Search for the cell housing the specified text and yield its [X, Y] center coordinate. 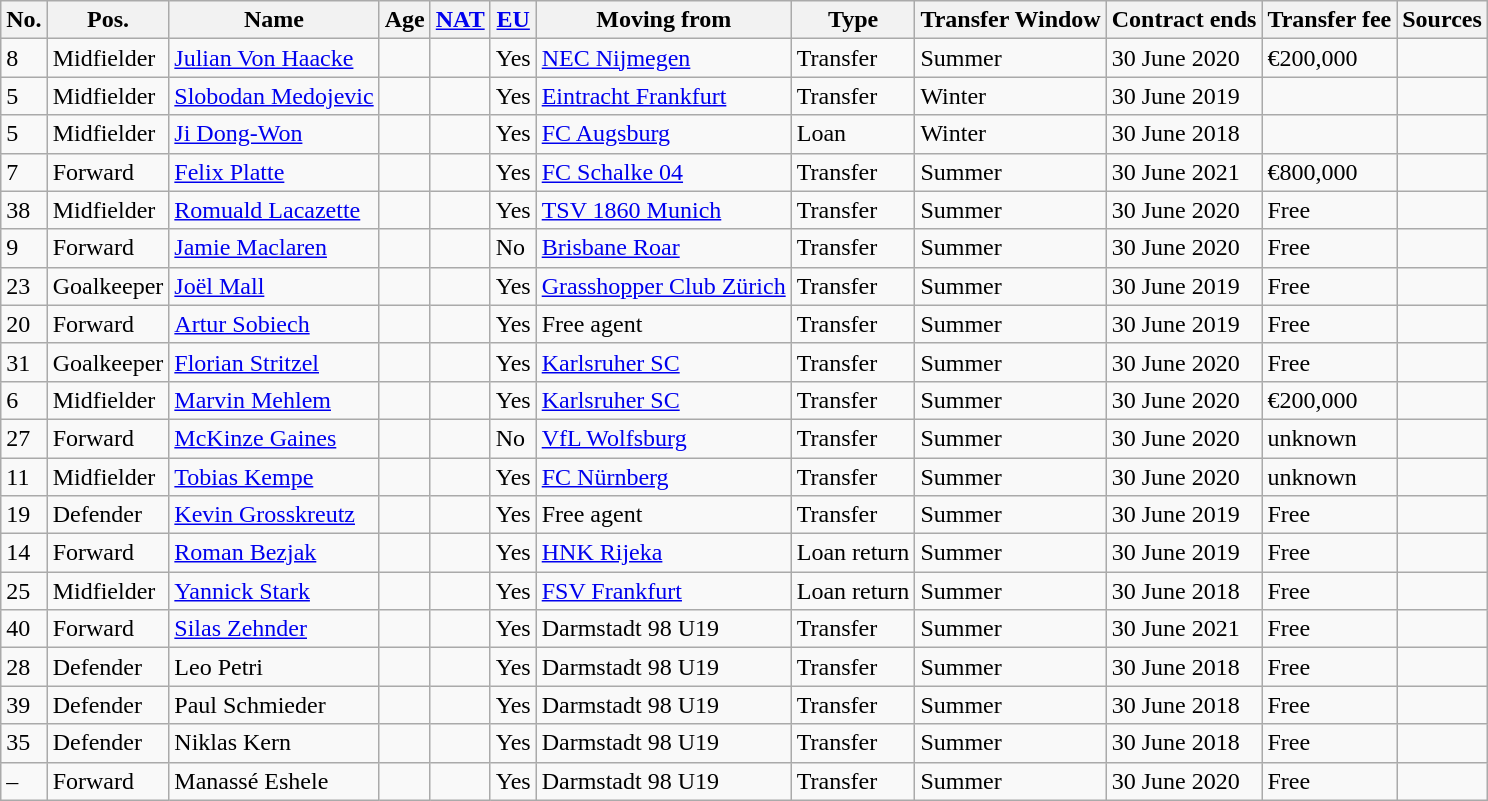
Ji Dong-Won [274, 134]
McKinze Gaines [274, 438]
FC Schalke 04 [664, 172]
9 [24, 248]
Romuald Lacazette [274, 210]
NAT [460, 20]
Paul Schmieder [274, 705]
40 [24, 629]
Grasshopper Club Zürich [664, 286]
Yannick Stark [274, 591]
Type [853, 20]
19 [24, 515]
VfL Wolfsburg [664, 438]
Leo Petri [274, 667]
Moving from [664, 20]
FC Augsburg [664, 134]
Florian Stritzel [274, 362]
EU [513, 20]
Joël Mall [274, 286]
Manassé Eshele [274, 781]
FSV Frankfurt [664, 591]
28 [24, 667]
Slobodan Medojevic [274, 96]
Artur Sobiech [274, 324]
FC Nürnberg [664, 477]
Name [274, 20]
7 [24, 172]
Brisbane Roar [664, 248]
Age [404, 20]
Transfer Window [1010, 20]
Julian Von Haacke [274, 58]
Pos. [108, 20]
27 [24, 438]
Kevin Grosskreutz [274, 515]
Niklas Kern [274, 743]
– [24, 781]
8 [24, 58]
25 [24, 591]
Silas Zehnder [274, 629]
Jamie Maclaren [274, 248]
14 [24, 553]
Roman Bezjak [274, 553]
20 [24, 324]
No. [24, 20]
35 [24, 743]
HNK Rijeka [664, 553]
Marvin Mehlem [274, 400]
TSV 1860 Munich [664, 210]
11 [24, 477]
38 [24, 210]
Contract ends [1184, 20]
Eintracht Frankfurt [664, 96]
6 [24, 400]
Tobias Kempe [274, 477]
Transfer fee [1330, 20]
Loan [853, 134]
€800,000 [1330, 172]
23 [24, 286]
31 [24, 362]
Sources [1442, 20]
NEC Nijmegen [664, 58]
Felix Platte [274, 172]
39 [24, 705]
